Locate the cell with the specified text and output its (X, Y) center coordinate. 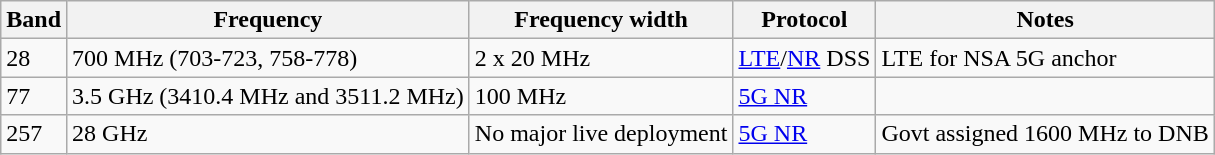
No major live deployment (601, 134)
Frequency width (601, 20)
Notes (1045, 20)
28 (34, 58)
Protocol (804, 20)
Govt assigned 1600 MHz to DNB (1045, 134)
3.5 GHz (3410.4 MHz and 3511.2 MHz) (268, 96)
LTE/NR DSS (804, 58)
28 GHz (268, 134)
100 MHz (601, 96)
Band (34, 20)
700 MHz (703-723, 758-778) (268, 58)
LTE for NSA 5G anchor (1045, 58)
2 x 20 MHz (601, 58)
77 (34, 96)
Frequency (268, 20)
257 (34, 134)
